Return the [X, Y] coordinate for the center point of the cell that contains the specified text.  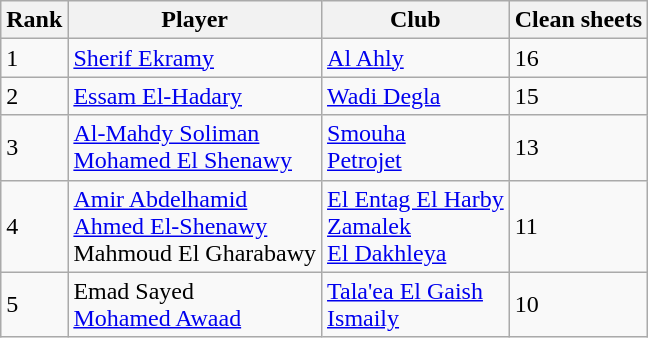
4 [34, 226]
El Entag El HarbyZamalekEl Dakhleya [416, 226]
Player [195, 20]
1 [34, 58]
11 [578, 226]
Al-Mahdy SolimanMohamed El Shenawy [195, 148]
Emad SayedMohamed Awaad [195, 304]
Clean sheets [578, 20]
2 [34, 96]
3 [34, 148]
Tala'ea El GaishIsmaily [416, 304]
Al Ahly [416, 58]
Essam El-Hadary [195, 96]
15 [578, 96]
SmouhaPetrojet [416, 148]
Sherif Ekramy [195, 58]
10 [578, 304]
Rank [34, 20]
Amir AbdelhamidAhmed El-ShenawyMahmoud El Gharabawy [195, 226]
16 [578, 58]
13 [578, 148]
Wadi Degla [416, 96]
Club [416, 20]
5 [34, 304]
